Locate the cell with the specified text and output its [X, Y] center coordinate. 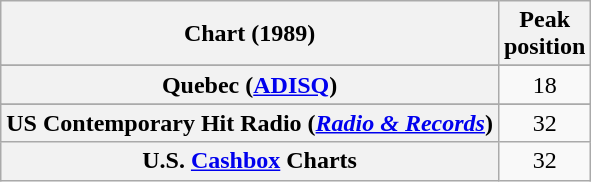
18 [544, 85]
U.S. Cashbox Charts [250, 161]
US Contemporary Hit Radio (Radio & Records) [250, 123]
Quebec (ADISQ) [250, 85]
Peakposition [544, 34]
Chart (1989) [250, 34]
